Scan for the cell matching the given text and deliver its [x, y] coordinate at center. 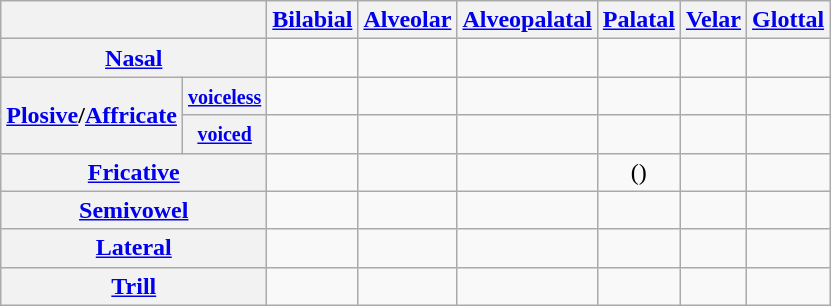
Glottal [788, 20]
voiced [224, 134]
Trill [134, 286]
Semivowel [134, 210]
Fricative [134, 172]
Velar [713, 20]
() [638, 172]
Bilabial [312, 20]
Plosive/Affricate [92, 115]
Alveopalatal [527, 20]
Lateral [134, 248]
Nasal [134, 58]
Alveolar [408, 20]
voiceless [224, 96]
Palatal [638, 20]
